Detect which cell encompasses the target text, then output its (X, Y) center coordinate. 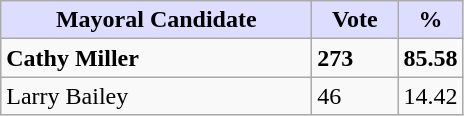
Mayoral Candidate (156, 20)
85.58 (430, 58)
273 (355, 58)
Larry Bailey (156, 96)
46 (355, 96)
% (430, 20)
Cathy Miller (156, 58)
14.42 (430, 96)
Vote (355, 20)
